Locate the cell with the specified text and output its [x, y] center coordinate. 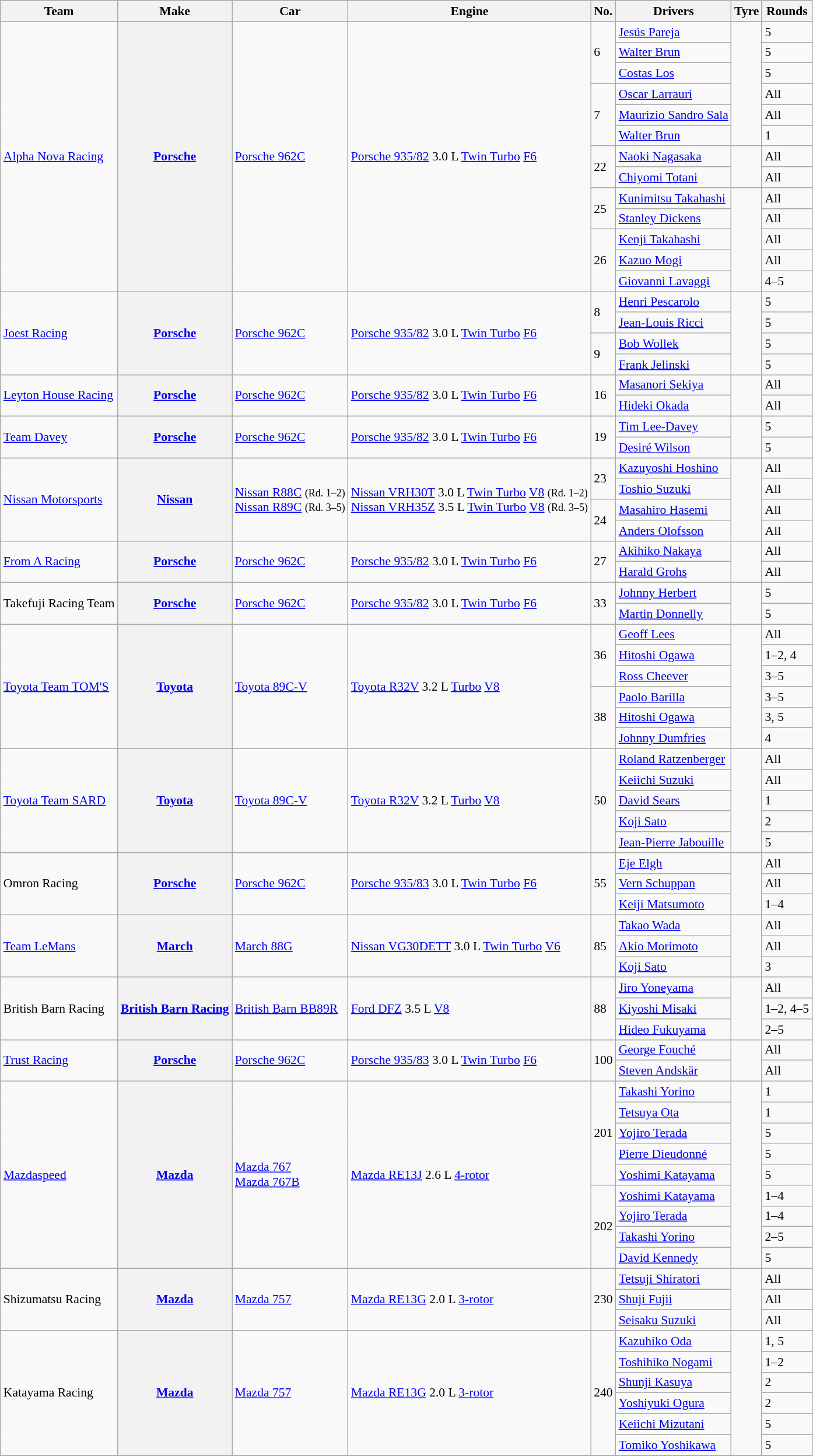
British Barn BB89R [290, 1009]
Maurizio Sandro Sala [674, 115]
Ford DFZ 3.5 L V8 [469, 1009]
Frank Jelinski [674, 365]
24 [603, 520]
1–2 [787, 1362]
Oscar Larrauri [674, 94]
Toyota Team TOM'S [59, 687]
Keiji Matsumoto [674, 905]
Mazda 767Mazda 767B [290, 1175]
Paolo Barilla [674, 697]
Omron Racing [59, 884]
1–2, 4–5 [787, 1009]
Toshihiko Nogami [674, 1362]
Pierre Dieudonné [674, 1154]
Katayama Racing [59, 1393]
Kiyoshi Misaki [674, 1009]
55 [603, 884]
201 [603, 1133]
David Sears [674, 801]
88 [603, 1009]
Engine [469, 11]
Kunimitsu Takahashi [674, 198]
Hideki Okada [674, 406]
Eje Elgh [674, 863]
Masanori Sekiya [674, 385]
1–2, 4 [787, 656]
Tetsuji Shiratori [674, 1279]
Make [175, 11]
100 [603, 1060]
50 [603, 801]
16 [603, 395]
Team [59, 11]
Takefuji Racing Team [59, 603]
Yoshiyuki Ogura [674, 1403]
1, 5 [787, 1341]
3, 5 [787, 717]
Desiré Wilson [674, 447]
Tim Lee-Davey [674, 427]
4–5 [787, 281]
Keiichi Suzuki [674, 780]
Geoff Lees [674, 635]
Leyton House Racing [59, 395]
Kazuhiko Oda [674, 1341]
23 [603, 478]
Alpha Nova Racing [59, 156]
9 [603, 353]
Masahiro Hasemi [674, 510]
Giovanni Lavaggi [674, 281]
Team Davey [59, 437]
Nissan VRH30T 3.0 L Twin Turbo V8 (Rd. 1–2)Nissan VRH35Z 3.5 L Twin Turbo V8 (Rd. 3–5) [469, 499]
230 [603, 1300]
Stanley Dickens [674, 219]
Seisaku Suzuki [674, 1321]
Costas Los [674, 73]
Jean-Pierre Jabouille [674, 842]
Keiichi Mizutani [674, 1424]
38 [603, 717]
Mazda RE13J 2.6 L 4-rotor [469, 1175]
Hideo Fukuyama [674, 1030]
George Fouché [674, 1050]
25 [603, 209]
Chiyomi Totani [674, 177]
Jean-Louis Ricci [674, 323]
Shunji Kasuya [674, 1382]
Nissan [175, 499]
Kazuo Mogi [674, 261]
Steven Andskär [674, 1071]
4 [787, 738]
Akihiko Nakaya [674, 551]
36 [603, 656]
Nissan VG30DETT 3.0 L Twin Turbo V6 [469, 946]
Trust Racing [59, 1060]
8 [603, 313]
27 [603, 561]
Anders Olofsson [674, 531]
Ross Cheever [674, 676]
Tomiko Yoshikawa [674, 1445]
Nissan R88C (Rd. 1–2)Nissan R89C (Rd. 3–5) [290, 499]
Johnny Herbert [674, 593]
Bob Wollek [674, 344]
Kazuyoshi Hoshino [674, 468]
Martin Donnelly [674, 614]
7 [603, 116]
Vern Schuppan [674, 884]
19 [603, 437]
Akio Morimoto [674, 946]
Mazdaspeed [59, 1175]
Drivers [674, 11]
Team LeMans [59, 946]
Jesús Pareja [674, 32]
6 [603, 52]
Toshio Suzuki [674, 489]
March 88G [290, 946]
Toyota Team SARD [59, 801]
Car [290, 11]
Nissan Motorsports [59, 499]
22 [603, 167]
Shizumatsu Racing [59, 1300]
No. [603, 11]
Kenji Takahashi [674, 240]
240 [603, 1393]
Takao Wada [674, 926]
Jiro Yoneyama [674, 988]
Joest Racing [59, 333]
David Kennedy [674, 1258]
Rounds [787, 11]
3 [787, 967]
Shuji Fujii [674, 1300]
Tetsuya Ota [674, 1112]
26 [603, 260]
Johnny Dumfries [674, 738]
From A Racing [59, 561]
Tyre [747, 11]
Henri Pescarolo [674, 302]
March [175, 946]
Harald Grohs [674, 572]
Naoki Nagasaka [674, 157]
85 [603, 946]
202 [603, 1227]
Roland Ratzenberger [674, 759]
33 [603, 603]
